Pinpoint the cell where the given text exists, returning its [X, Y] midpoint coordinate. 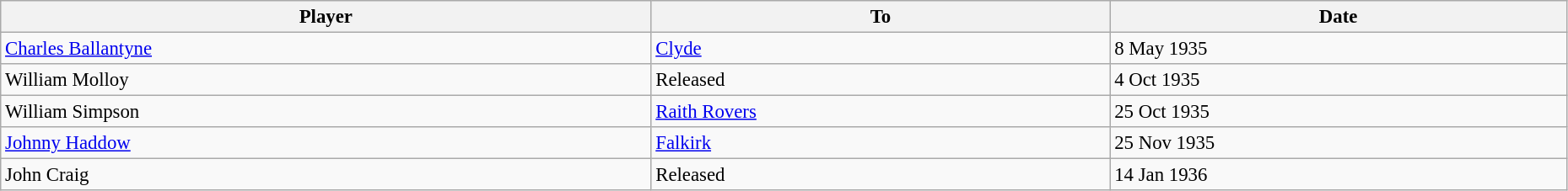
William Molloy [326, 80]
Johnny Haddow [326, 143]
Date [1338, 17]
Clyde [881, 49]
25 Nov 1935 [1338, 143]
Charles Ballantyne [326, 49]
John Craig [326, 175]
To [881, 17]
4 Oct 1935 [1338, 80]
Raith Rovers [881, 112]
25 Oct 1935 [1338, 112]
William Simpson [326, 112]
14 Jan 1936 [1338, 175]
Player [326, 17]
Falkirk [881, 143]
8 May 1935 [1338, 49]
